Identify which cell holds the provided text, then report its (x, y) central coordinate. 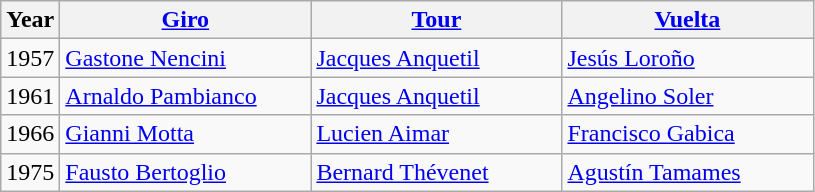
1961 (30, 96)
Giro (186, 20)
Bernard Thévenet (436, 172)
Arnaldo Pambianco (186, 96)
Lucien Aimar (436, 134)
Fausto Bertoglio (186, 172)
Tour (436, 20)
1957 (30, 58)
1966 (30, 134)
Angelino Soler (688, 96)
Jesús Loroño (688, 58)
Agustín Tamames (688, 172)
Vuelta (688, 20)
Year (30, 20)
Francisco Gabica (688, 134)
1975 (30, 172)
Gastone Nencini (186, 58)
Gianni Motta (186, 134)
